Provide the (x, y) coordinate of the cell's center where the given text is located.  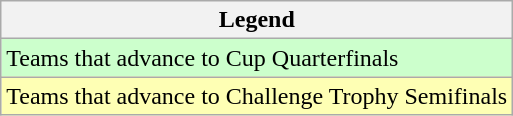
Teams that advance to Cup Quarterfinals (257, 58)
Teams that advance to Challenge Trophy Semifinals (257, 96)
Legend (257, 20)
